Return the [X, Y] coordinate for the center point of the cell that contains the specified text.  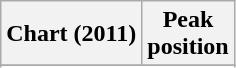
Peakposition [188, 34]
Chart (2011) [72, 34]
